Locate the cell with the specified text and output its [X, Y] center coordinate. 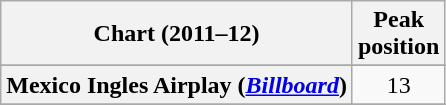
13 [398, 85]
Peakposition [398, 34]
Mexico Ingles Airplay (Billboard) [177, 85]
Chart (2011–12) [177, 34]
